Determine the (x, y) coordinate at the center of the cell enclosing the given text.  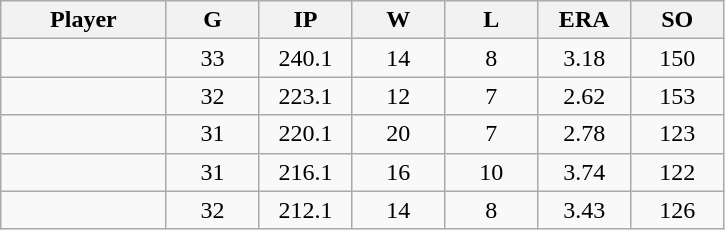
16 (398, 172)
153 (678, 96)
223.1 (306, 96)
SO (678, 20)
12 (398, 96)
2.78 (584, 134)
10 (492, 172)
ERA (584, 20)
W (398, 20)
3.18 (584, 58)
150 (678, 58)
123 (678, 134)
220.1 (306, 134)
122 (678, 172)
216.1 (306, 172)
33 (212, 58)
L (492, 20)
212.1 (306, 210)
126 (678, 210)
IP (306, 20)
240.1 (306, 58)
Player (84, 20)
2.62 (584, 96)
3.43 (584, 210)
G (212, 20)
3.74 (584, 172)
20 (398, 134)
